For the text-containing cell, return its midpoint in [x, y] coordinate format. 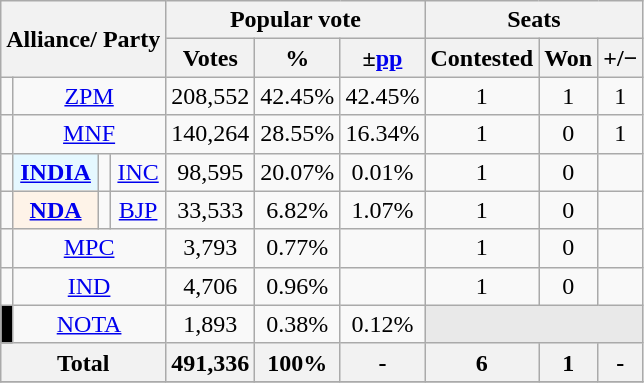
6.82% [298, 210]
MNF [88, 134]
Votes [210, 58]
0.12% [382, 324]
0.77% [298, 248]
Alliance/ Party [84, 39]
Popular vote [296, 20]
0.96% [298, 286]
±pp [382, 58]
0.38% [298, 324]
Won [568, 58]
1,893 [210, 324]
MPC [88, 248]
1.07% [382, 210]
28.55% [298, 134]
Seats [534, 20]
0.01% [382, 172]
98,595 [210, 172]
INC [138, 172]
208,552 [210, 96]
ZPM [88, 96]
16.34% [382, 134]
BJP [138, 210]
% [298, 58]
100% [298, 362]
4,706 [210, 286]
IND [88, 286]
NDA [55, 210]
140,264 [210, 134]
491,336 [210, 362]
20.07% [298, 172]
+/− [620, 58]
6 [482, 362]
33,533 [210, 210]
Total [84, 362]
INDIA [55, 172]
3,793 [210, 248]
NOTA [88, 324]
Contested [482, 58]
